Return (x, y) of the center of cell containing provided text 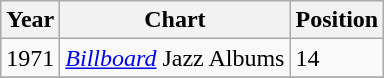
Year (30, 20)
Position (337, 20)
Chart (175, 20)
Billboard Jazz Albums (175, 58)
1971 (30, 58)
14 (337, 58)
